Determine the [x, y] coordinate at the center of the cell enclosing the given text.  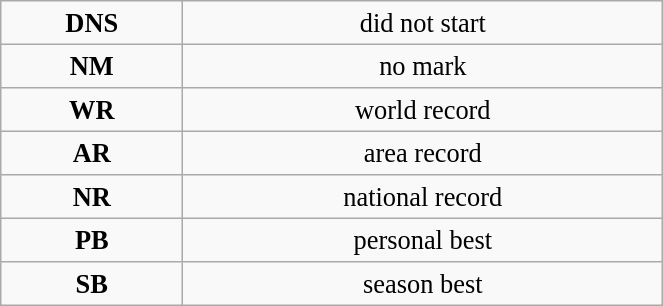
national record [423, 197]
season best [423, 284]
did not start [423, 22]
PB [92, 240]
world record [423, 109]
personal best [423, 240]
AR [92, 153]
DNS [92, 22]
area record [423, 153]
SB [92, 284]
no mark [423, 66]
NM [92, 66]
WR [92, 109]
NR [92, 197]
